Extract the [x, y] coordinate from the center of the cell holding the provided text.  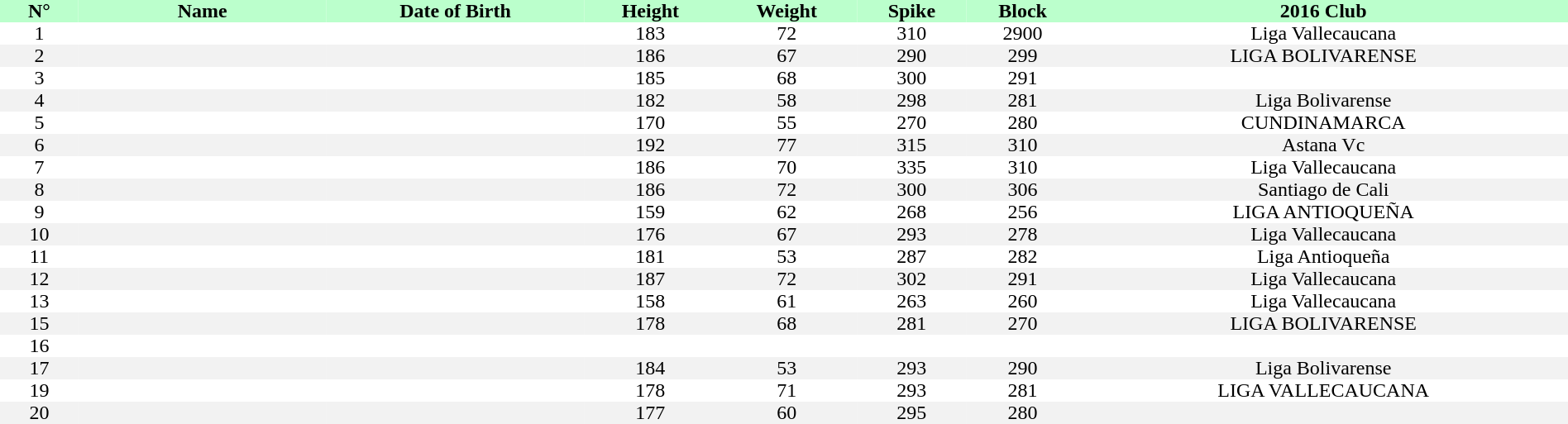
Date of Birth [455, 12]
CUNDINAMARCA [1323, 122]
278 [1023, 235]
2016 Club [1323, 12]
19 [40, 390]
Spike [911, 12]
Block [1023, 12]
4 [40, 101]
13 [40, 301]
7 [40, 167]
263 [911, 301]
LIGA VALLECAUCANA [1323, 390]
187 [650, 279]
15 [40, 324]
1 [40, 33]
Height [650, 12]
192 [650, 145]
Name [203, 12]
282 [1023, 256]
5 [40, 122]
260 [1023, 301]
182 [650, 101]
185 [650, 78]
298 [911, 101]
159 [650, 212]
335 [911, 167]
184 [650, 369]
11 [40, 256]
58 [786, 101]
16 [40, 345]
315 [911, 145]
70 [786, 167]
306 [1023, 190]
Liga Antioqueña [1323, 256]
8 [40, 190]
295 [911, 413]
177 [650, 413]
77 [786, 145]
302 [911, 279]
176 [650, 235]
17 [40, 369]
183 [650, 33]
55 [786, 122]
62 [786, 212]
2900 [1023, 33]
Astana Vc [1323, 145]
6 [40, 145]
Weight [786, 12]
9 [40, 212]
256 [1023, 212]
299 [1023, 56]
20 [40, 413]
LIGA ANTIOQUEÑA [1323, 212]
12 [40, 279]
Santiago de Cali [1323, 190]
N° [40, 12]
10 [40, 235]
60 [786, 413]
2 [40, 56]
181 [650, 256]
170 [650, 122]
71 [786, 390]
158 [650, 301]
287 [911, 256]
3 [40, 78]
61 [786, 301]
268 [911, 212]
